Detect which cell encompasses the target text, then output its (x, y) center coordinate. 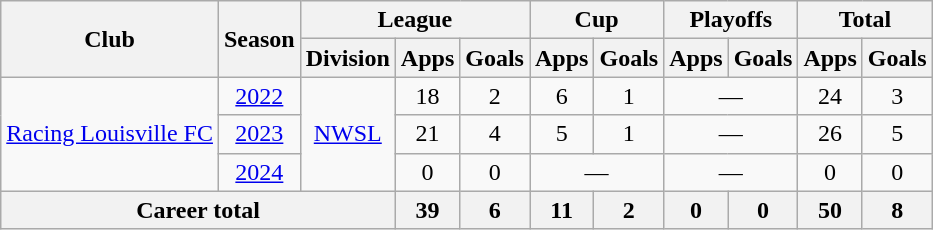
21 (427, 134)
Career total (198, 210)
24 (830, 96)
4 (495, 134)
Cup (597, 20)
Total (865, 20)
8 (897, 210)
NWSL (348, 134)
50 (830, 210)
39 (427, 210)
Playoffs (731, 20)
18 (427, 96)
3 (897, 96)
26 (830, 134)
League (414, 20)
2023 (259, 134)
Season (259, 39)
Division (348, 58)
11 (562, 210)
Racing Louisville FC (110, 134)
2022 (259, 96)
Club (110, 39)
2024 (259, 172)
